Search for the cell housing the specified text and yield its [x, y] center coordinate. 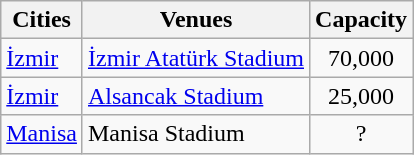
? [362, 134]
Capacity [362, 20]
İzmir Atatürk Stadium [196, 58]
Venues [196, 20]
25,000 [362, 96]
Cities [42, 20]
Manisa [42, 134]
70,000 [362, 58]
Manisa Stadium [196, 134]
Alsancak Stadium [196, 96]
